Identify which cell holds the provided text, then report its [x, y] central coordinate. 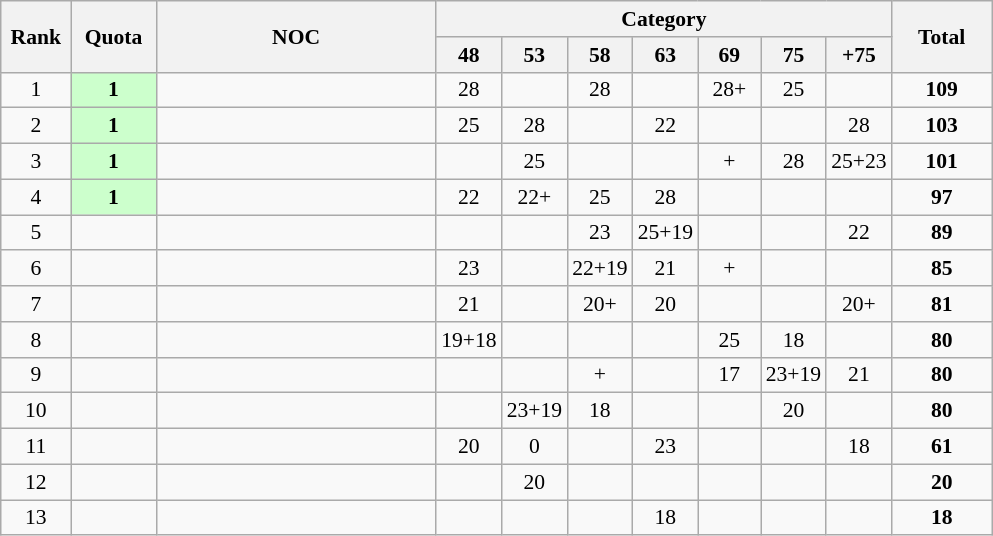
53 [534, 55]
0 [534, 447]
Total [942, 36]
NOC [296, 36]
3 [36, 162]
63 [666, 55]
9 [36, 375]
97 [942, 197]
2 [36, 126]
69 [730, 55]
Rank [36, 36]
58 [600, 55]
25+23 [858, 162]
17 [730, 375]
4 [36, 197]
+75 [858, 55]
89 [942, 233]
6 [36, 269]
8 [36, 340]
22+19 [600, 269]
81 [942, 304]
85 [942, 269]
28+ [730, 90]
13 [36, 518]
Quota [114, 36]
109 [942, 90]
12 [36, 482]
48 [468, 55]
10 [36, 411]
5 [36, 233]
75 [794, 55]
22+ [534, 197]
19+18 [468, 340]
Category [664, 19]
101 [942, 162]
7 [36, 304]
103 [942, 126]
61 [942, 447]
25+19 [666, 233]
11 [36, 447]
